Output the [x, y] coordinate of the center of the cell containing the given text.  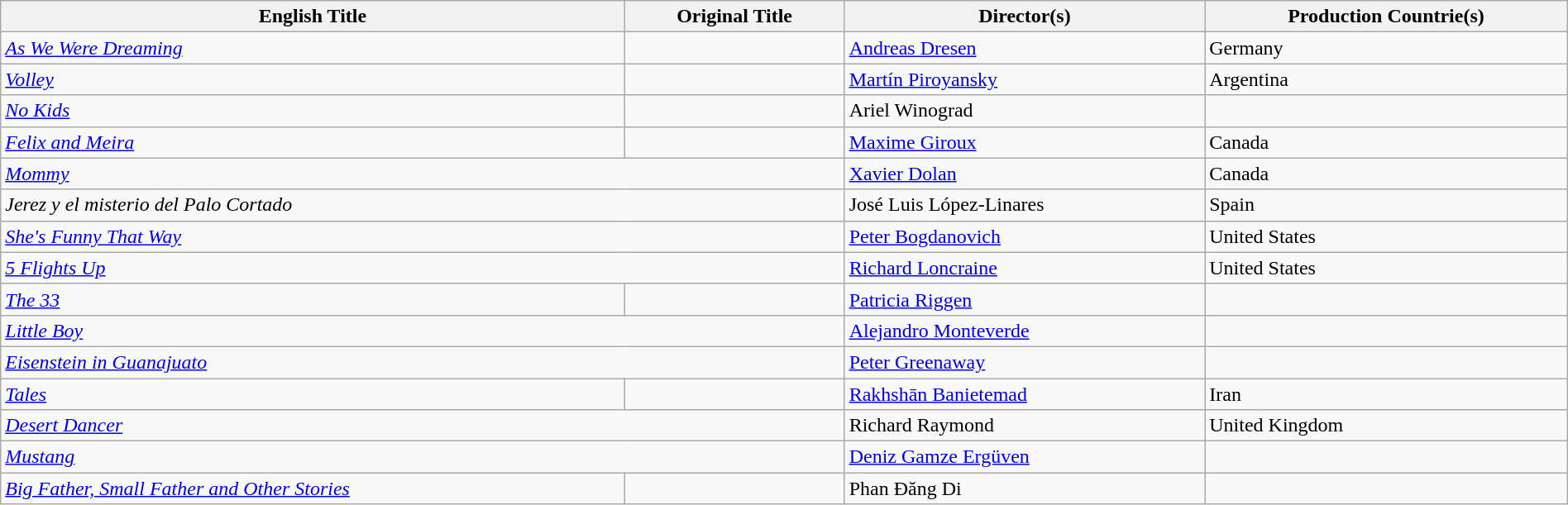
Maxime Giroux [1025, 142]
Desert Dancer [423, 426]
English Title [313, 17]
Phan Đăng Di [1025, 488]
Richard Raymond [1025, 426]
Martín Piroyansky [1025, 79]
Rakhshān Banietemad [1025, 394]
Eisenstein in Guanajuato [423, 362]
Spain [1386, 205]
Director(s) [1025, 17]
Argentina [1386, 79]
Original Title [734, 17]
Germany [1386, 48]
As We Were Dreaming [313, 48]
She's Funny That Way [423, 236]
Iran [1386, 394]
The 33 [313, 299]
Tales [313, 394]
Jerez y el misterio del Palo Cortado [423, 205]
Ariel Winograd [1025, 111]
Mustang [423, 457]
Peter Bogdanovich [1025, 236]
Big Father, Small Father and Other Stories [313, 488]
Peter Greenaway [1025, 362]
Little Boy [423, 331]
Volley [313, 79]
Andreas Dresen [1025, 48]
No Kids [313, 111]
Felix and Meira [313, 142]
Mommy [423, 174]
Richard Loncraine [1025, 268]
Patricia Riggen [1025, 299]
Production Countrie(s) [1386, 17]
Deniz Gamze Ergüven [1025, 457]
Alejandro Monteverde [1025, 331]
5 Flights Up [423, 268]
Xavier Dolan [1025, 174]
José Luis López-Linares [1025, 205]
United Kingdom [1386, 426]
